Pinpoint the cell where the given text exists, returning its (X, Y) midpoint coordinate. 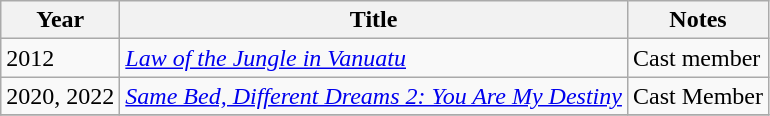
Same Bed, Different Dreams 2: You Are My Destiny (374, 96)
2020, 2022 (60, 96)
Year (60, 20)
Cast Member (698, 96)
Title (374, 20)
Cast member (698, 58)
Law of the Jungle in Vanuatu (374, 58)
2012 (60, 58)
Notes (698, 20)
